Locate the cell with the specified text and output its [x, y] center coordinate. 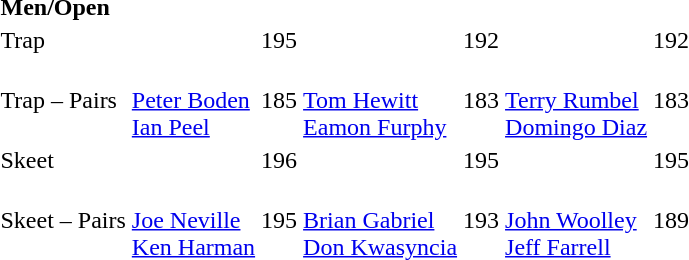
185 [280, 100]
Terry RumbelDomingo Diaz [576, 100]
183 [482, 100]
Tom HewittEamon Furphy [380, 100]
Peter BodenIan Peel [193, 100]
196 [280, 160]
192 [482, 40]
